Find where the given text appears and provide that cell's center as (x, y) coordinate. 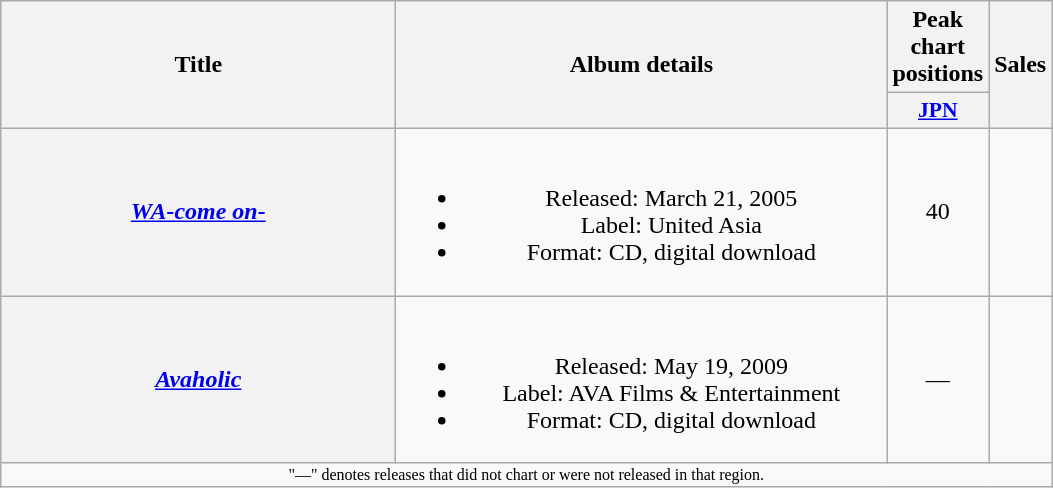
Avaholic (198, 380)
— (938, 380)
Sales (1020, 65)
Peak chart positions (938, 47)
JPN (938, 111)
Album details (642, 65)
Released: May 19, 2009 Label: AVA Films & EntertainmentFormat: CD, digital download (642, 380)
40 (938, 212)
"—" denotes releases that did not chart or were not released in that region. (526, 475)
Released: March 21, 2005 Label: United AsiaFormat: CD, digital download (642, 212)
Title (198, 65)
WA-come on- (198, 212)
